Return the (x, y) coordinate for the center point of the cell that contains the specified text.  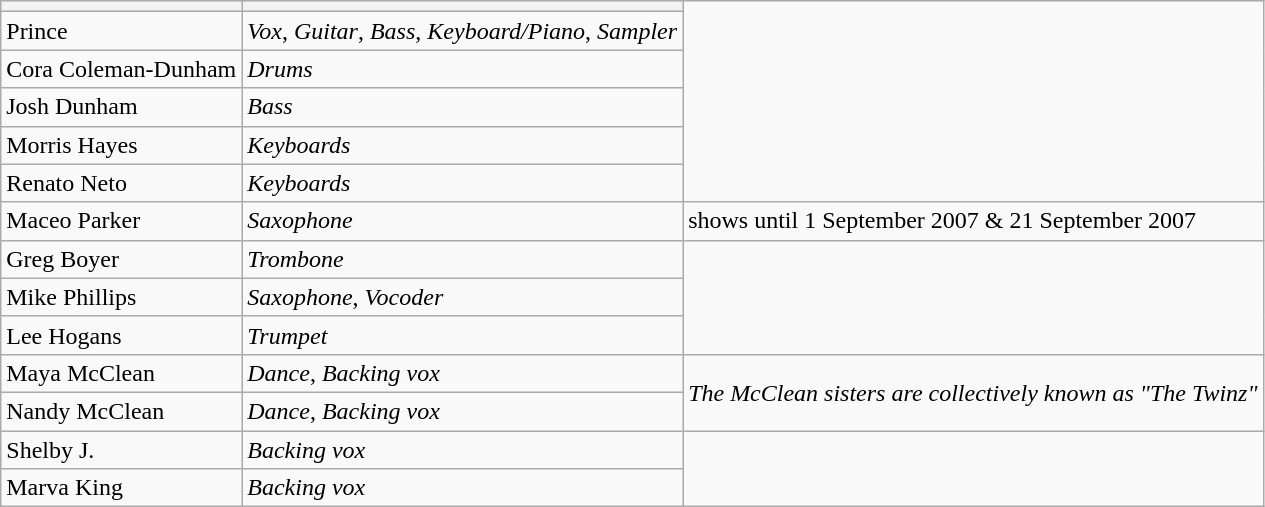
Maceo Parker (122, 221)
Trumpet (462, 335)
Drums (462, 69)
Lee Hogans (122, 335)
Nandy McClean (122, 411)
shows until 1 September 2007 & 21 September 2007 (973, 221)
Marva King (122, 488)
Saxophone (462, 221)
Josh Dunham (122, 107)
Trombone (462, 259)
Prince (122, 31)
Maya McClean (122, 373)
Saxophone, Vocoder (462, 297)
Vox, Guitar, Bass, Keyboard/Piano, Sampler (462, 31)
Renato Neto (122, 183)
Mike Phillips (122, 297)
Cora Coleman-Dunham (122, 69)
Morris Hayes (122, 145)
The McClean sisters are collectively known as "The Twinz" (973, 392)
Bass (462, 107)
Shelby J. (122, 449)
Greg Boyer (122, 259)
